Scan for the cell matching the given text and deliver its (x, y) coordinate at center. 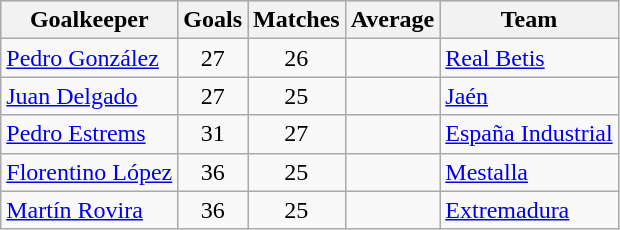
Jaén (529, 96)
Average (392, 20)
Goalkeeper (90, 20)
Juan Delgado (90, 96)
Pedro Estrems (90, 134)
Martín Rovira (90, 210)
España Industrial (529, 134)
Team (529, 20)
Matches (297, 20)
26 (297, 58)
Mestalla (529, 172)
Pedro González (90, 58)
Goals (213, 20)
Florentino López (90, 172)
Extremadura (529, 210)
Real Betis (529, 58)
31 (213, 134)
